Detect which cell encompasses the target text, then output its [X, Y] center coordinate. 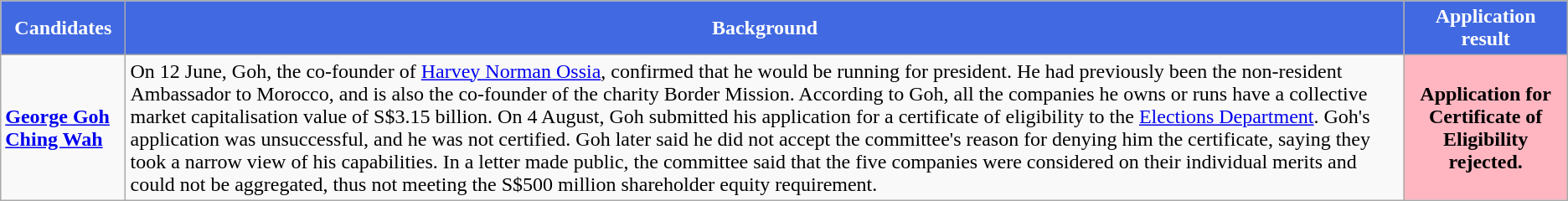
Candidates [64, 28]
George Goh Ching Wah [64, 127]
Application for Certificate of Eligibility rejected. [1486, 127]
Background [765, 28]
Application result [1486, 28]
